Determine the (x, y) coordinate at the center of the cell enclosing the given text.  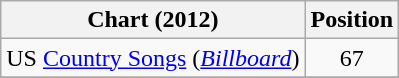
Chart (2012) (153, 20)
Position (352, 20)
US Country Songs (Billboard) (153, 58)
67 (352, 58)
